Output the (x, y) coordinate of the center of the cell containing the given text.  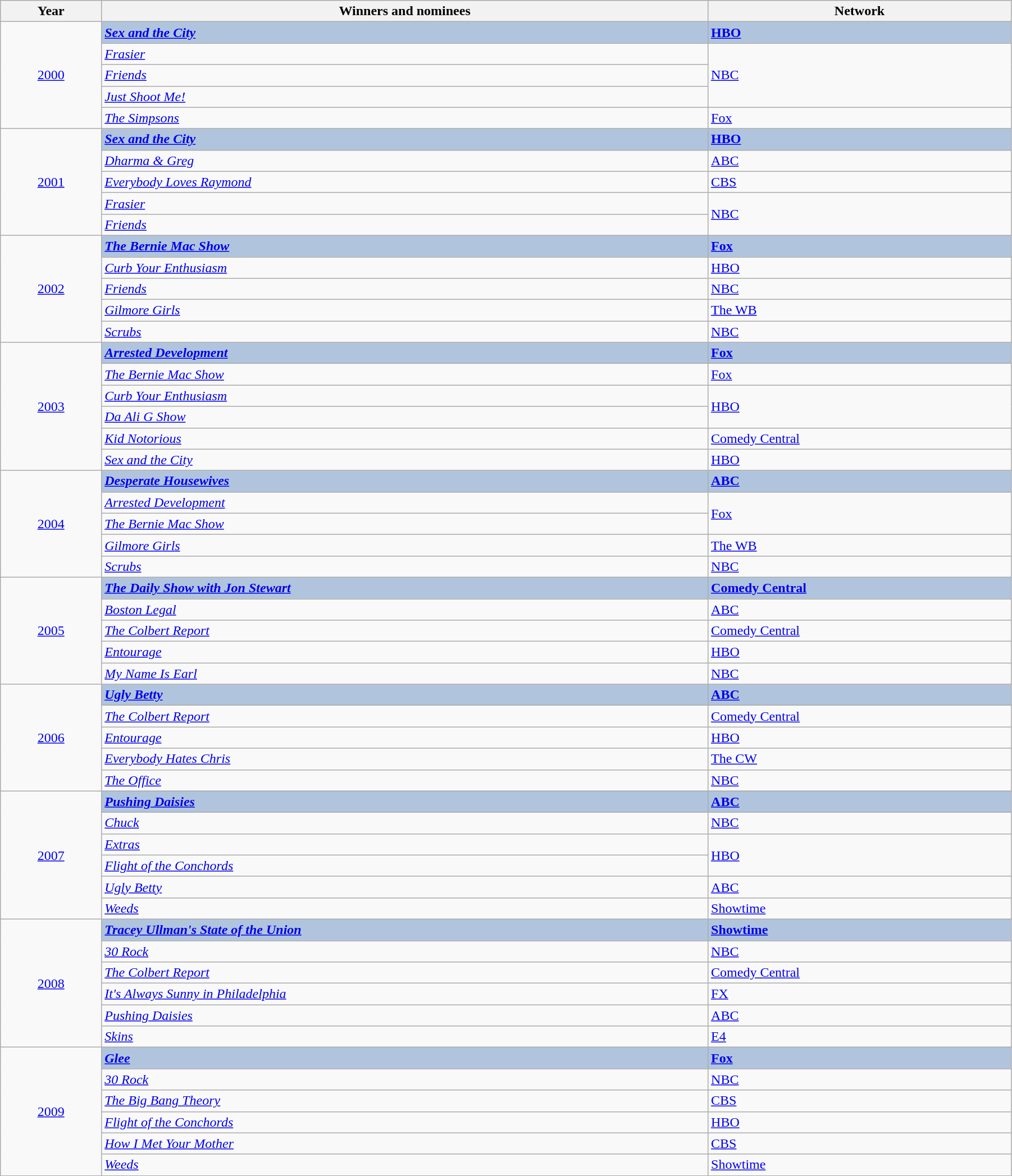
Da Ali G Show (405, 417)
2000 (51, 75)
The Big Bang Theory (405, 1101)
Winners and nominees (405, 11)
Everybody Hates Chris (405, 759)
Tracey Ullman's State of the Union (405, 930)
The Simpsons (405, 118)
2002 (51, 289)
Just Shoot Me! (405, 97)
The Daily Show with Jon Stewart (405, 588)
Desperate Housewives (405, 481)
2007 (51, 855)
Kid Notorious (405, 438)
Glee (405, 1058)
2009 (51, 1111)
Dharma & Greg (405, 161)
Chuck (405, 823)
The CW (860, 759)
It's Always Sunny in Philadelphia (405, 994)
Boston Legal (405, 609)
The Office (405, 780)
2004 (51, 524)
My Name Is Earl (405, 674)
2008 (51, 983)
Network (860, 11)
E4 (860, 1037)
FX (860, 994)
Extras (405, 844)
2006 (51, 738)
Year (51, 11)
2001 (51, 182)
2005 (51, 630)
Skins (405, 1037)
Everybody Loves Raymond (405, 182)
How I Met Your Mother (405, 1143)
2003 (51, 406)
